Return [X, Y] of the center of cell containing provided text 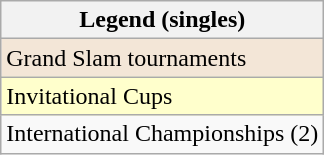
Legend (singles) [162, 20]
Grand Slam tournaments [162, 58]
Invitational Cups [162, 96]
International Championships (2) [162, 134]
